Identify which cell holds the provided text, then report its [X, Y] central coordinate. 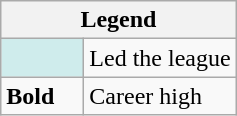
Bold [42, 96]
Career high [160, 96]
Legend [118, 20]
Led the league [160, 58]
